For the text-containing cell, return its midpoint in (x, y) coordinate format. 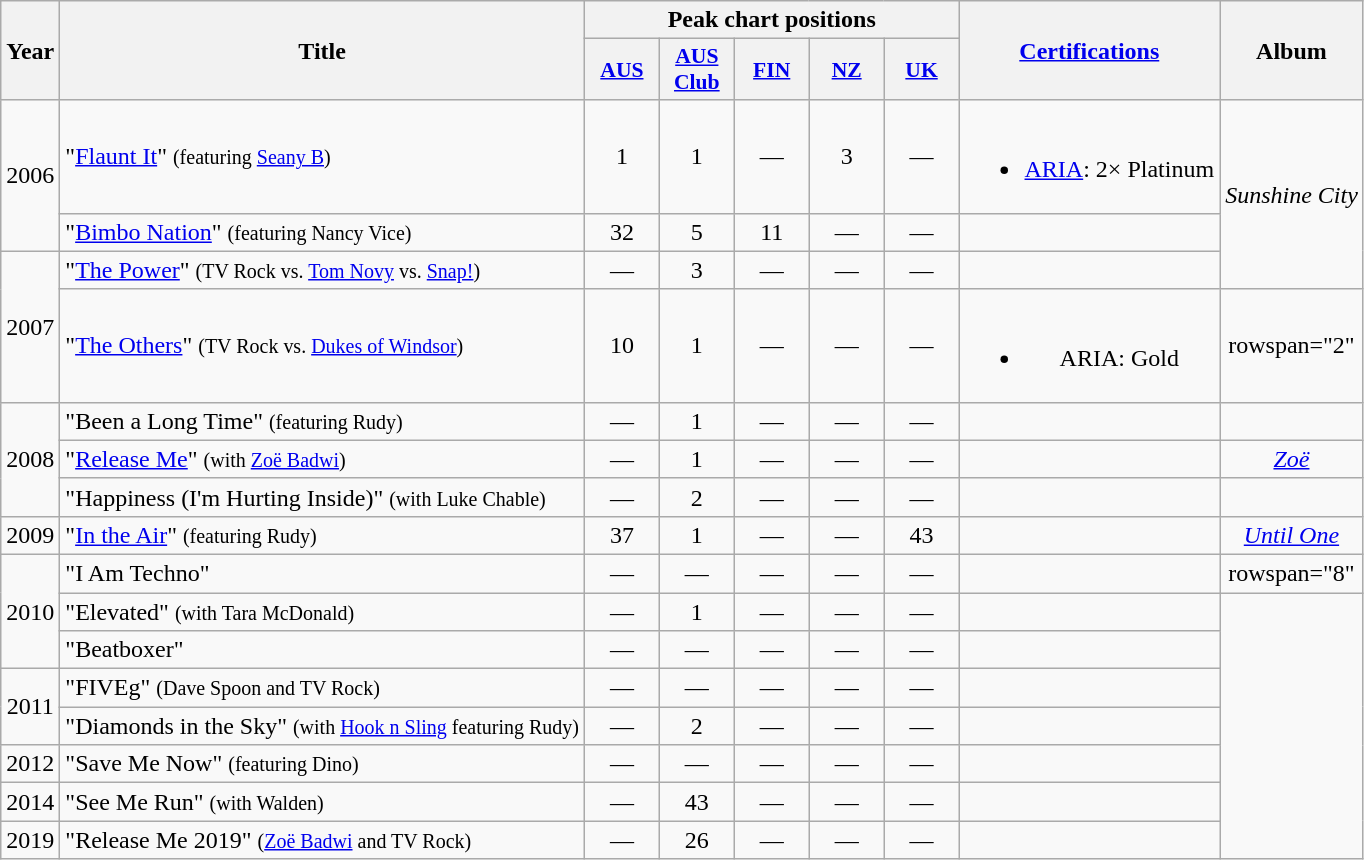
2006 (30, 176)
"I Am Techno" (322, 573)
37 (622, 535)
Album (1292, 50)
2008 (30, 459)
ARIA: Gold (1090, 346)
"Bimbo Nation" (featuring Nancy Vice) (322, 232)
ARIA: 2× Platinum (1090, 156)
"Happiness (I'm Hurting Inside)" (with Luke Chable) (322, 497)
"Release Me 2019" (Zoë Badwi and TV Rock) (322, 840)
32 (622, 232)
AUSClub (696, 70)
26 (696, 840)
Until One (1292, 535)
2011 (30, 707)
Title (322, 50)
"The Others" (TV Rock vs. Dukes of Windsor) (322, 346)
2010 (30, 611)
2014 (30, 802)
2007 (30, 326)
Sunshine City (1292, 194)
FIN (772, 70)
"Release Me" (with Zoë Badwi) (322, 459)
NZ (846, 70)
"See Me Run" (with Walden) (322, 802)
"In the Air" (featuring Rudy) (322, 535)
"Been a Long Time" (featuring Rudy) (322, 421)
"FIVEg" (Dave Spoon and TV Rock) (322, 688)
11 (772, 232)
2012 (30, 764)
UK (922, 70)
rowspan="8" (1292, 573)
Peak chart positions (772, 20)
"Diamonds in the Sky" (with Hook n Sling featuring Rudy) (322, 726)
5 (696, 232)
"The Power" (TV Rock vs. Tom Novy vs. Snap!) (322, 270)
Certifications (1090, 50)
"Flaunt It" (featuring Seany B) (322, 156)
Zoë (1292, 459)
Year (30, 50)
rowspan="2" (1292, 346)
"Elevated" (with Tara McDonald) (322, 611)
2009 (30, 535)
AUS (622, 70)
2019 (30, 840)
"Beatboxer" (322, 650)
10 (622, 346)
"Save Me Now" (featuring Dino) (322, 764)
